Capture the cell that displays the provided text and extract its (X, Y) central coordinate. 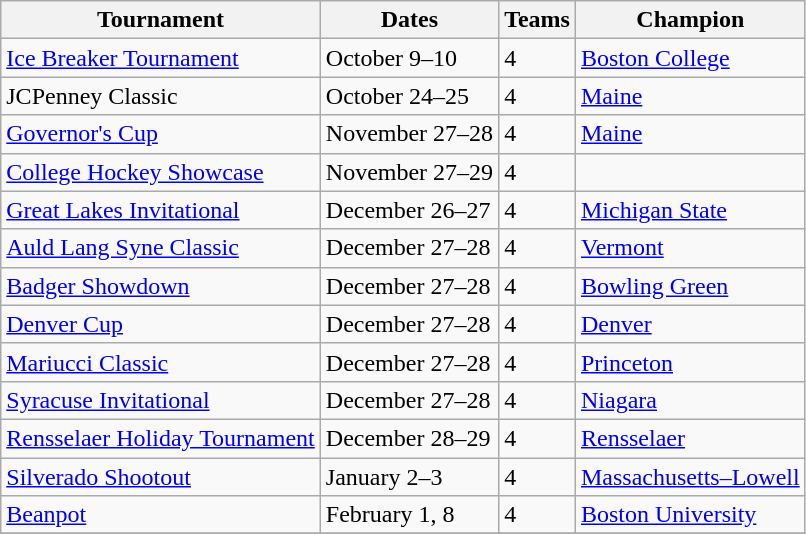
Princeton (690, 362)
Boston University (690, 515)
Boston College (690, 58)
Michigan State (690, 210)
October 24–25 (409, 96)
October 9–10 (409, 58)
Rensselaer (690, 438)
November 27–28 (409, 134)
Vermont (690, 248)
November 27–29 (409, 172)
Governor's Cup (161, 134)
Teams (538, 20)
Dates (409, 20)
Denver Cup (161, 324)
Mariucci Classic (161, 362)
Niagara (690, 400)
January 2–3 (409, 477)
Denver (690, 324)
February 1, 8 (409, 515)
Great Lakes Invitational (161, 210)
December 28–29 (409, 438)
JCPenney Classic (161, 96)
Syracuse Invitational (161, 400)
Badger Showdown (161, 286)
Massachusetts–Lowell (690, 477)
Champion (690, 20)
Rensselaer Holiday Tournament (161, 438)
Silverado Shootout (161, 477)
College Hockey Showcase (161, 172)
Tournament (161, 20)
Bowling Green (690, 286)
Auld Lang Syne Classic (161, 248)
Beanpot (161, 515)
December 26–27 (409, 210)
Ice Breaker Tournament (161, 58)
